Find where the given text appears and provide that cell's center as [x, y] coordinate. 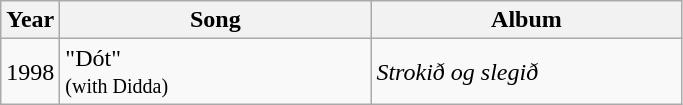
1998 [30, 72]
"Dót"(with Didda) [216, 72]
Year [30, 20]
Song [216, 20]
Album [526, 20]
Strokið og slegið [526, 72]
